For the text-containing cell, return its midpoint in [x, y] coordinate format. 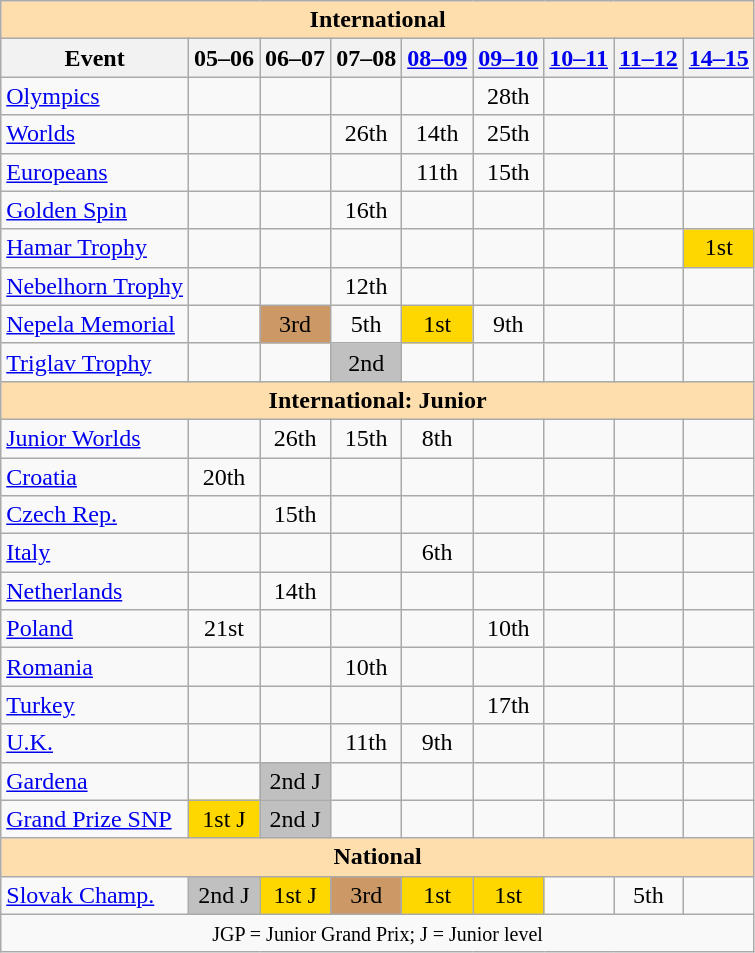
Europeans [95, 172]
11–12 [649, 58]
Poland [95, 629]
25th [508, 134]
International: Junior [378, 400]
Nepela Memorial [95, 324]
International [378, 20]
Event [95, 58]
21st [224, 629]
2nd [366, 362]
Golden Spin [95, 210]
28th [508, 96]
Hamar Trophy [95, 248]
09–10 [508, 58]
07–08 [366, 58]
Triglav Trophy [95, 362]
8th [438, 438]
Gardena [95, 781]
6th [438, 553]
20th [224, 477]
Romania [95, 667]
National [378, 857]
Czech Rep. [95, 515]
Grand Prize SNP [95, 819]
16th [366, 210]
Italy [95, 553]
U.K. [95, 743]
12th [366, 286]
10–11 [579, 58]
08–09 [438, 58]
Netherlands [95, 591]
Junior Worlds [95, 438]
06–07 [296, 58]
JGP = Junior Grand Prix; J = Junior level [378, 933]
Slovak Champ. [95, 895]
17th [508, 705]
Worlds [95, 134]
Turkey [95, 705]
Nebelhorn Trophy [95, 286]
14–15 [718, 58]
Olympics [95, 96]
05–06 [224, 58]
Croatia [95, 477]
